Search for the cell housing the specified text and yield its (X, Y) center coordinate. 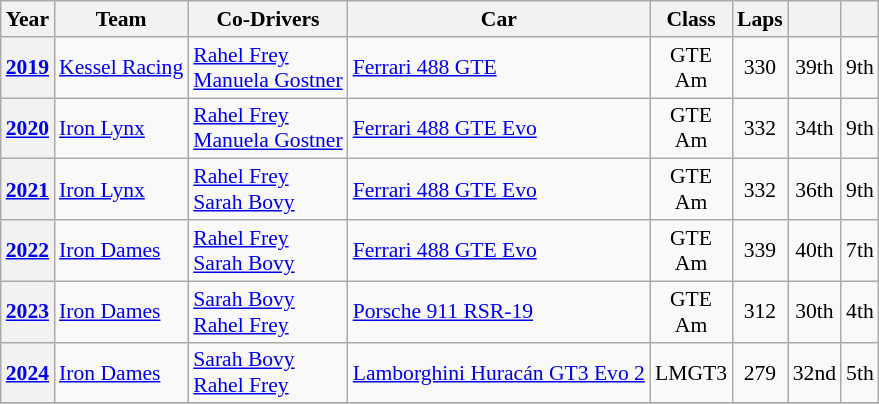
2022 (28, 250)
2021 (28, 190)
Co-Drivers (268, 19)
Year (28, 19)
2020 (28, 128)
Kessel Racing (121, 68)
32nd (814, 372)
30th (814, 312)
Ferrari 488 GTE (499, 68)
Porsche 911 RSR-19 (499, 312)
34th (814, 128)
2023 (28, 312)
2019 (28, 68)
Car (499, 19)
40th (814, 250)
LMGT3 (691, 372)
5th (860, 372)
279 (760, 372)
Lamborghini Huracán GT3 Evo 2 (499, 372)
330 (760, 68)
339 (760, 250)
2024 (28, 372)
Class (691, 19)
39th (814, 68)
Team (121, 19)
36th (814, 190)
4th (860, 312)
Laps (760, 19)
7th (860, 250)
312 (760, 312)
